Return [X, Y] of the center of cell containing provided text 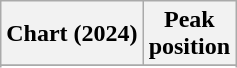
Chart (2024) [72, 34]
Peakposition [189, 34]
